Extract the [X, Y] coordinate from the center of the cell holding the provided text.  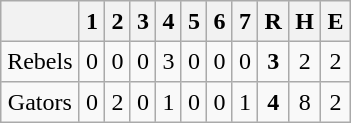
Gators [40, 102]
R [274, 21]
7 [245, 21]
8 [305, 102]
E [336, 21]
5 [194, 21]
Rebels [40, 61]
H [305, 21]
6 [220, 21]
